Find where the given text appears and provide that cell's center as (x, y) coordinate. 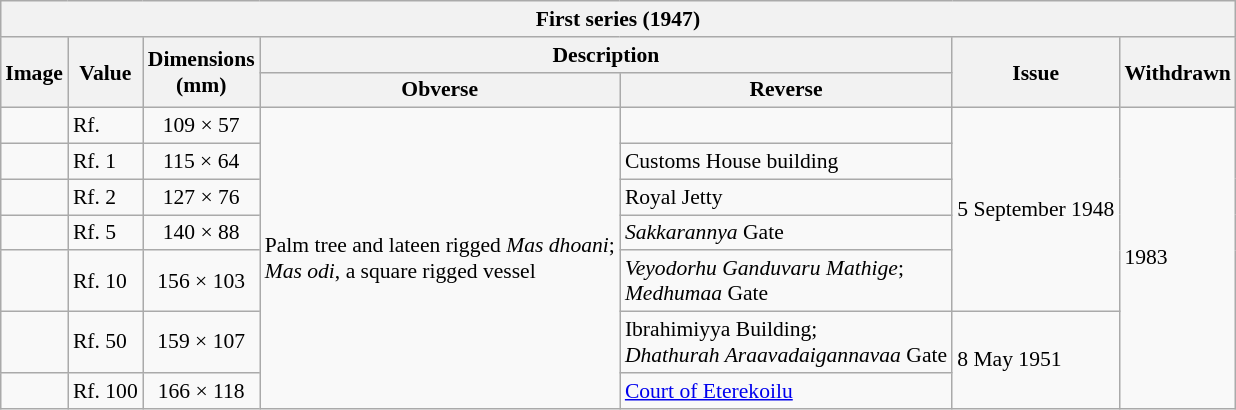
Rf. (106, 126)
166 × 118 (202, 390)
Palm tree and lateen rigged Mas dhoani;Mas odi, a square rigged vessel (440, 258)
Image (34, 72)
Value (106, 72)
159 × 107 (202, 342)
Ibrahimiyya Building;Dhathurah Araavadaigannavaa Gate (786, 342)
First series (1947) (618, 19)
Customs House building (786, 161)
Rf. 50 (106, 342)
Rf. 5 (106, 232)
5 September 1948 (1036, 210)
109 × 57 (202, 126)
Rf. 10 (106, 280)
156 × 103 (202, 280)
Reverse (786, 90)
Rf. 2 (106, 197)
Obverse (440, 90)
Rf. 100 (106, 390)
Royal Jetty (786, 197)
Description (606, 54)
Rf. 1 (106, 161)
Court of Eterekoilu (786, 390)
Veyodorhu Ganduvaru Mathige;Medhumaa Gate (786, 280)
Dimensions(mm) (202, 72)
Withdrawn (1177, 72)
Issue (1036, 72)
8 May 1951 (1036, 360)
115 × 64 (202, 161)
140 × 88 (202, 232)
Sakkarannya Gate (786, 232)
127 × 76 (202, 197)
1983 (1177, 258)
